Scan for the cell matching the given text and deliver its (X, Y) coordinate at center. 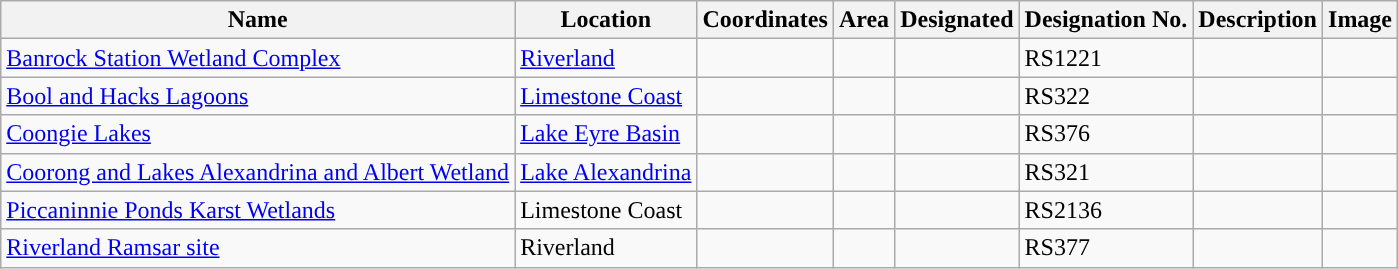
Description (1258, 20)
RS377 (1106, 248)
Lake Alexandrina (606, 172)
Name (258, 20)
Designation No. (1106, 20)
RS321 (1106, 172)
Coongie Lakes (258, 134)
Location (606, 20)
RS322 (1106, 96)
Area (864, 20)
RS376 (1106, 134)
Banrock Station Wetland Complex (258, 58)
Piccaninnie Ponds Karst Wetlands (258, 210)
Riverland Ramsar site (258, 248)
Lake Eyre Basin (606, 134)
RS2136 (1106, 210)
Coorong and Lakes Alexandrina and Albert Wetland (258, 172)
Coordinates (765, 20)
RS1221 (1106, 58)
Designated (957, 20)
Bool and Hacks Lagoons (258, 96)
Image (1360, 20)
